Locate the cell with the specified text and output its [x, y] center coordinate. 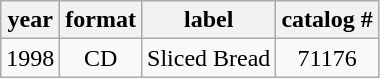
year [30, 20]
71176 [327, 58]
catalog # [327, 20]
format [101, 20]
1998 [30, 58]
CD [101, 58]
label [209, 20]
Sliced Bread [209, 58]
